Provide the [x, y] coordinate of the cell's center where the given text is located.  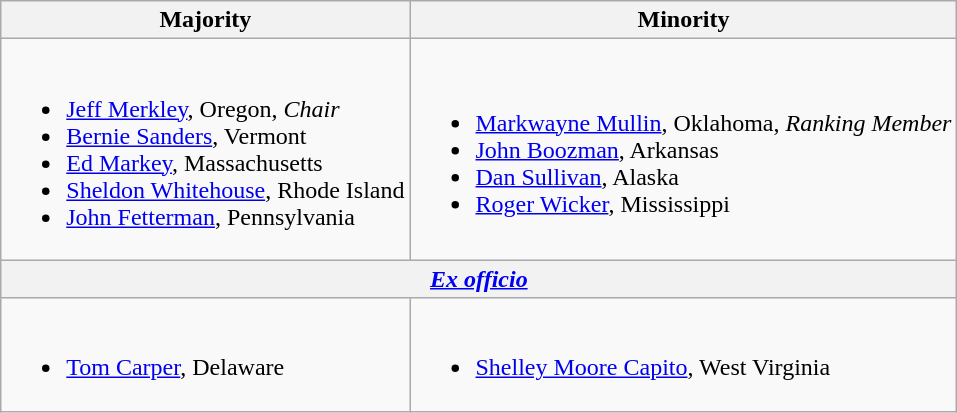
Majority [206, 20]
Minority [684, 20]
Shelley Moore Capito, West Virginia [684, 354]
Tom Carper, Delaware [206, 354]
Markwayne Mullin, Oklahoma, Ranking MemberJohn Boozman, ArkansasDan Sullivan, AlaskaRoger Wicker, Mississippi [684, 150]
Ex officio [479, 279]
Jeff Merkley, Oregon, ChairBernie Sanders, VermontEd Markey, MassachusettsSheldon Whitehouse, Rhode IslandJohn Fetterman, Pennsylvania [206, 150]
